For the text-containing cell, return its midpoint in [X, Y] coordinate format. 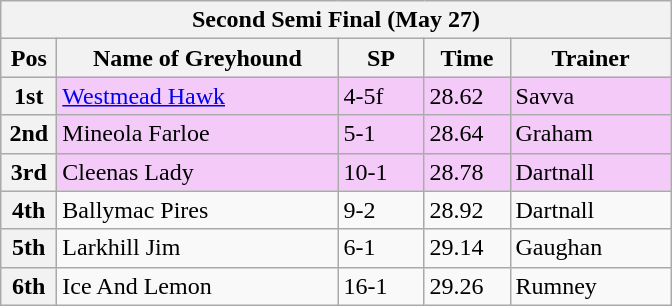
5-1 [381, 134]
29.26 [467, 286]
28.64 [467, 134]
Second Semi Final (May 27) [336, 20]
2nd [29, 134]
Pos [29, 58]
Trainer [590, 58]
10-1 [381, 172]
28.62 [467, 96]
28.92 [467, 210]
Mineola Farloe [198, 134]
29.14 [467, 248]
Larkhill Jim [198, 248]
Time [467, 58]
Ice And Lemon [198, 286]
Name of Greyhound [198, 58]
4-5f [381, 96]
5th [29, 248]
Graham [590, 134]
Westmead Hawk [198, 96]
9-2 [381, 210]
28.78 [467, 172]
Cleenas Lady [198, 172]
Ballymac Pires [198, 210]
16-1 [381, 286]
6th [29, 286]
Rumney [590, 286]
Savva [590, 96]
4th [29, 210]
SP [381, 58]
1st [29, 96]
Gaughan [590, 248]
6-1 [381, 248]
3rd [29, 172]
